For the text-containing cell, return its midpoint in (x, y) coordinate format. 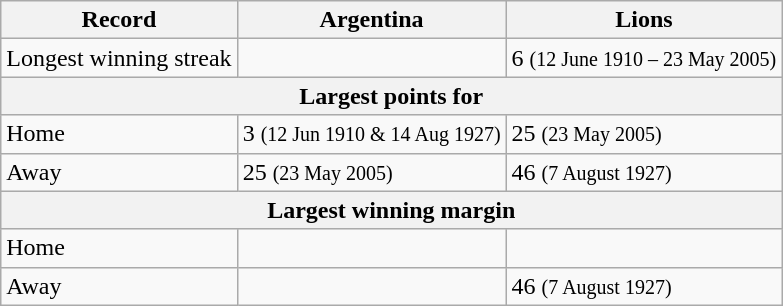
Argentina (372, 20)
Longest winning streak (119, 58)
6 (12 June 1910 – 23 May 2005) (644, 58)
Largest winning margin (392, 210)
Lions (644, 20)
Record (119, 20)
3 (12 Jun 1910 & 14 Aug 1927) (372, 134)
Largest points for (392, 96)
